Find where the given text appears and provide that cell's center as [x, y] coordinate. 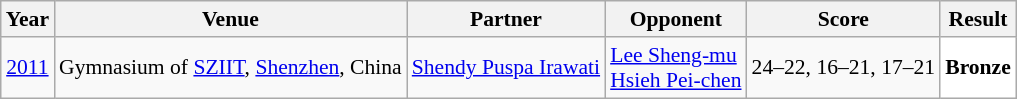
Score [844, 19]
24–22, 16–21, 17–21 [844, 68]
Result [978, 19]
Year [28, 19]
Opponent [676, 19]
Partner [506, 19]
2011 [28, 68]
Gymnasium of SZIIT, Shenzhen, China [230, 68]
Shendy Puspa Irawati [506, 68]
Bronze [978, 68]
Venue [230, 19]
Lee Sheng-mu Hsieh Pei-chen [676, 68]
